From the cell containing the given text, extract its center point as (X, Y) coordinate. 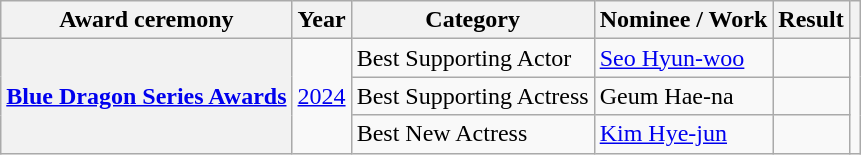
Year (322, 20)
Blue Dragon Series Awards (146, 96)
Best Supporting Actress (472, 96)
Category (472, 20)
Seo Hyun-woo (684, 58)
Kim Hye-jun (684, 134)
Result (811, 20)
Best New Actress (472, 134)
Geum Hae-na (684, 96)
2024 (322, 96)
Award ceremony (146, 20)
Best Supporting Actor (472, 58)
Nominee / Work (684, 20)
